Search for the cell housing the specified text and yield its (X, Y) center coordinate. 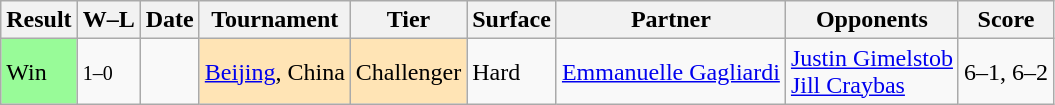
Justin Gimelstob Jill Craybas (872, 72)
Date (170, 20)
W–L (108, 20)
Tournament (274, 20)
Result (39, 20)
Challenger (408, 72)
6–1, 6–2 (1006, 72)
Surface (512, 20)
Opponents (872, 20)
Hard (512, 72)
Tier (408, 20)
1–0 (108, 72)
Score (1006, 20)
Beijing, China (274, 72)
Partner (670, 20)
Win (39, 72)
Emmanuelle Gagliardi (670, 72)
